Return the (X, Y) coordinate for the center point of the cell that contains the specified text.  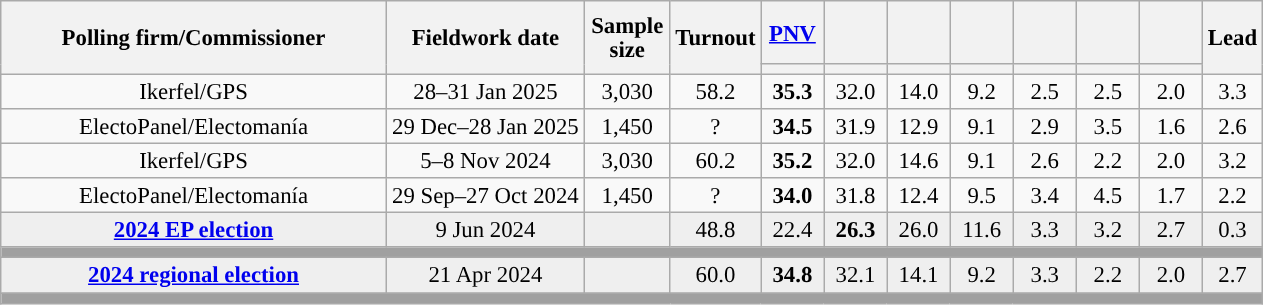
29 Sep–27 Oct 2024 (485, 196)
2024 EP election (194, 230)
35.3 (792, 92)
35.2 (792, 162)
26.3 (856, 230)
Fieldwork date (485, 38)
Lead (1232, 38)
32.1 (856, 276)
34.8 (792, 276)
1.6 (1170, 126)
60.2 (716, 162)
1.7 (1170, 196)
12.4 (918, 196)
12.9 (918, 126)
58.2 (716, 92)
4.5 (1108, 196)
9 Jun 2024 (485, 230)
29 Dec–28 Jan 2025 (485, 126)
3.4 (1044, 196)
5–8 Nov 2024 (485, 162)
14.6 (918, 162)
3.5 (1108, 126)
60.0 (716, 276)
28–31 Jan 2025 (485, 92)
14.0 (918, 92)
2.9 (1044, 126)
0.3 (1232, 230)
34.0 (792, 196)
2024 regional election (194, 276)
Turnout (716, 38)
14.1 (918, 276)
31.8 (856, 196)
Sample size (627, 38)
34.5 (792, 126)
21 Apr 2024 (485, 276)
Polling firm/Commissioner (194, 38)
22.4 (792, 230)
9.5 (982, 196)
48.8 (716, 230)
31.9 (856, 126)
11.6 (982, 230)
PNV (792, 32)
26.0 (918, 230)
